Return the (x, y) coordinate for the center point of the cell that contains the specified text.  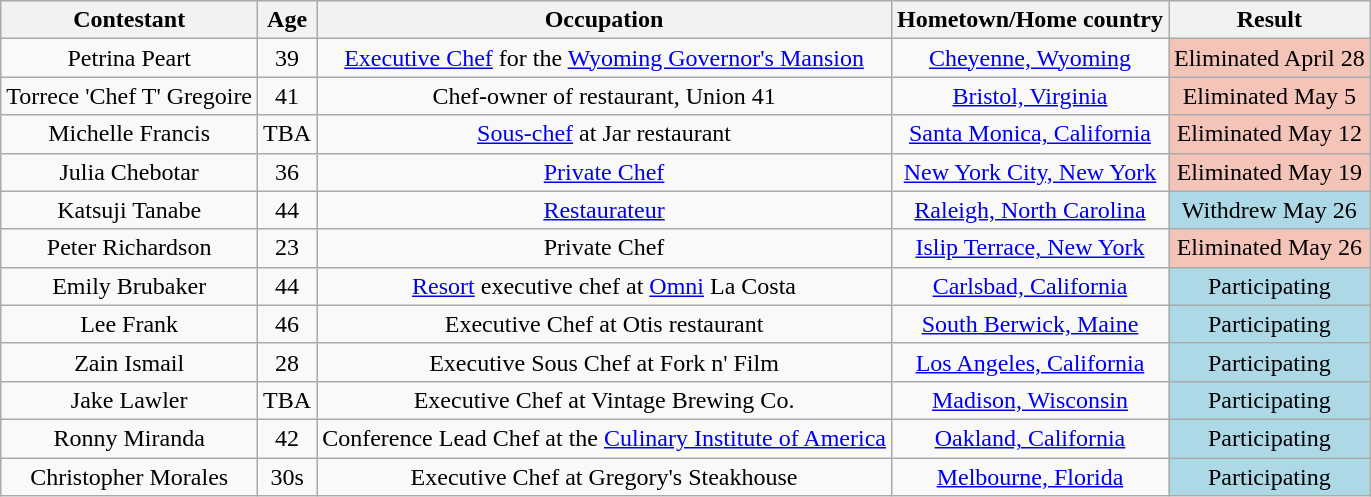
Occupation (604, 20)
Melbourne, Florida (1030, 477)
Lee Frank (130, 324)
Jake Lawler (130, 400)
23 (288, 248)
Executive Chef at Otis restaurant (604, 324)
Executive Chef at Gregory's Steakhouse (604, 477)
Bristol, Virginia (1030, 96)
Eliminated May 19 (1269, 172)
Carlsbad, California (1030, 286)
Age (288, 20)
Zain Ismail (130, 362)
Petrina Peart (130, 58)
41 (288, 96)
Santa Monica, California (1030, 134)
Ronny Miranda (130, 438)
Peter Richardson (130, 248)
Contestant (130, 20)
Chef-owner of restaurant, Union 41 (604, 96)
Eliminated May 12 (1269, 134)
Islip Terrace, New York (1030, 248)
Hometown/Home country (1030, 20)
South Berwick, Maine (1030, 324)
Eliminated May 5 (1269, 96)
Eliminated May 26 (1269, 248)
Executive Chef at Vintage Brewing Co. (604, 400)
Resort executive chef at Omni La Costa (604, 286)
Julia Chebotar (130, 172)
Emily Brubaker (130, 286)
Withdrew May 26 (1269, 210)
39 (288, 58)
Executive Chef for the Wyoming Governor's Mansion (604, 58)
Christopher Morales (130, 477)
Result (1269, 20)
30s (288, 477)
Conference Lead Chef at the Culinary Institute of America (604, 438)
Michelle Francis (130, 134)
42 (288, 438)
New York City, New York (1030, 172)
Sous-chef at Jar restaurant (604, 134)
Katsuji Tanabe (130, 210)
Raleigh, North Carolina (1030, 210)
46 (288, 324)
Oakland, California (1030, 438)
Torrece 'Chef T' Gregoire (130, 96)
Executive Sous Chef at Fork n' Film (604, 362)
36 (288, 172)
Eliminated April 28 (1269, 58)
Madison, Wisconsin (1030, 400)
Cheyenne, Wyoming (1030, 58)
28 (288, 362)
Restaurateur (604, 210)
Los Angeles, California (1030, 362)
